Detect which cell encompasses the target text, then output its (X, Y) center coordinate. 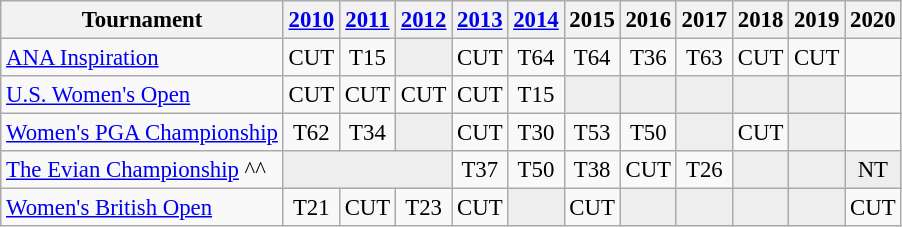
T30 (536, 133)
2012 (424, 20)
T53 (592, 133)
2017 (704, 20)
Tournament (142, 20)
2015 (592, 20)
T62 (311, 133)
T21 (311, 208)
T38 (592, 170)
Women's PGA Championship (142, 133)
T26 (704, 170)
Women's British Open (142, 208)
The Evian Championship ^^ (142, 170)
2011 (367, 20)
U.S. Women's Open (142, 95)
T36 (648, 58)
NT (873, 170)
T37 (480, 170)
2018 (760, 20)
2014 (536, 20)
2013 (480, 20)
T63 (704, 58)
2010 (311, 20)
2019 (817, 20)
T34 (367, 133)
2020 (873, 20)
T23 (424, 208)
ANA Inspiration (142, 58)
2016 (648, 20)
